Return (x, y) of the center of cell containing provided text 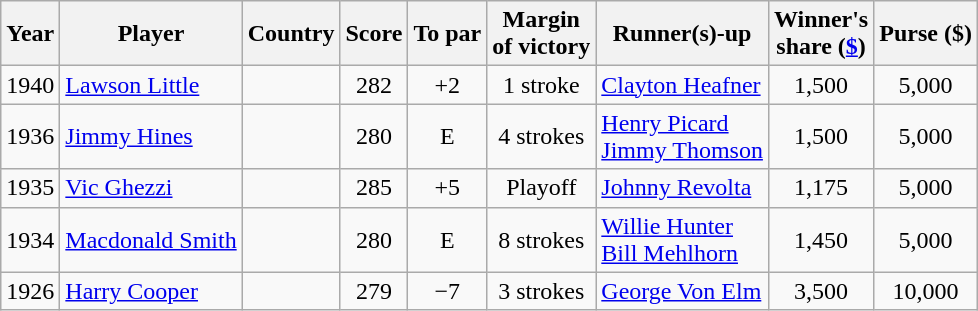
Henry Picard Jimmy Thomson (682, 136)
1 stroke (542, 85)
Macdonald Smith (151, 240)
1,175 (820, 188)
1935 (30, 188)
Runner(s)-up (682, 34)
282 (374, 85)
3 strokes (542, 291)
Vic Ghezzi (151, 188)
1934 (30, 240)
To par (448, 34)
Harry Cooper (151, 291)
+5 (448, 188)
Winner'sshare ($) (820, 34)
Lawson Little (151, 85)
Willie Hunter Bill Mehlhorn (682, 240)
279 (374, 291)
Marginof victory (542, 34)
Purse ($) (926, 34)
1936 (30, 136)
Johnny Revolta (682, 188)
1940 (30, 85)
3,500 (820, 291)
Clayton Heafner (682, 85)
1926 (30, 291)
Score (374, 34)
Country (291, 34)
Jimmy Hines (151, 136)
285 (374, 188)
4 strokes (542, 136)
8 strokes (542, 240)
Year (30, 34)
Playoff (542, 188)
−7 (448, 291)
10,000 (926, 291)
1,450 (820, 240)
George Von Elm (682, 291)
+2 (448, 85)
Player (151, 34)
